Capture the cell that displays the provided text and extract its [X, Y] central coordinate. 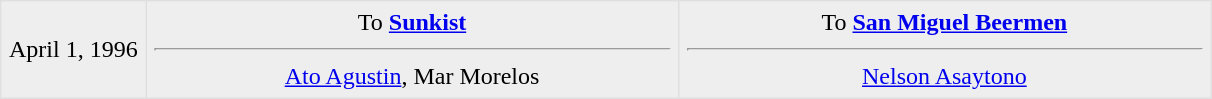
To SunkistAto Agustin, Mar Morelos [412, 50]
April 1, 1996 [74, 50]
To San Miguel BeermenNelson Asaytono [944, 50]
